Extract the [x, y] coordinate from the center of the cell holding the provided text.  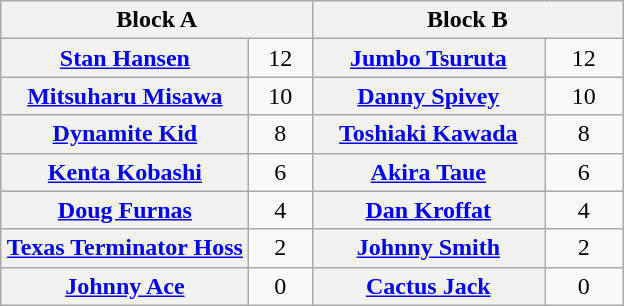
Block B [468, 20]
Johnny Ace [124, 286]
Texas Terminator Hoss [124, 248]
Kenta Kobashi [124, 172]
Toshiaki Kawada [428, 134]
Dan Kroffat [428, 210]
Block A [156, 20]
Cactus Jack [428, 286]
Dynamite Kid [124, 134]
Doug Furnas [124, 210]
Danny Spivey [428, 96]
Jumbo Tsuruta [428, 58]
Mitsuharu Misawa [124, 96]
Johnny Smith [428, 248]
Stan Hansen [124, 58]
Akira Taue [428, 172]
